Pinpoint the cell where the given text exists, returning its [x, y] midpoint coordinate. 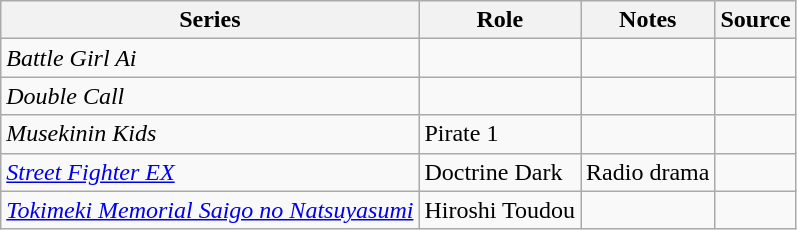
Hiroshi Toudou [500, 210]
Doctrine Dark [500, 172]
Source [756, 20]
Series [210, 20]
Double Call [210, 96]
Notes [648, 20]
Musekinin Kids [210, 134]
Street Fighter EX [210, 172]
Role [500, 20]
Battle Girl Ai [210, 58]
Radio drama [648, 172]
Pirate 1 [500, 134]
Tokimeki Memorial Saigo no Natsuyasumi [210, 210]
